Return [X, Y] of the center of cell containing provided text 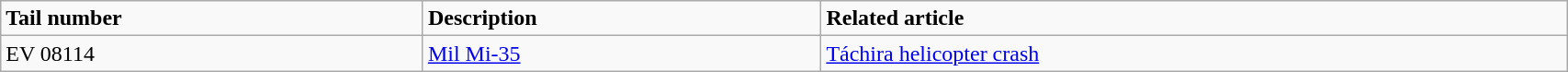
Táchira helicopter crash [1194, 54]
Related article [1194, 18]
Tail number [212, 18]
EV 08114 [212, 54]
Description [621, 18]
Mil Mi-35 [621, 54]
